For the text-containing cell, return its midpoint in [x, y] coordinate format. 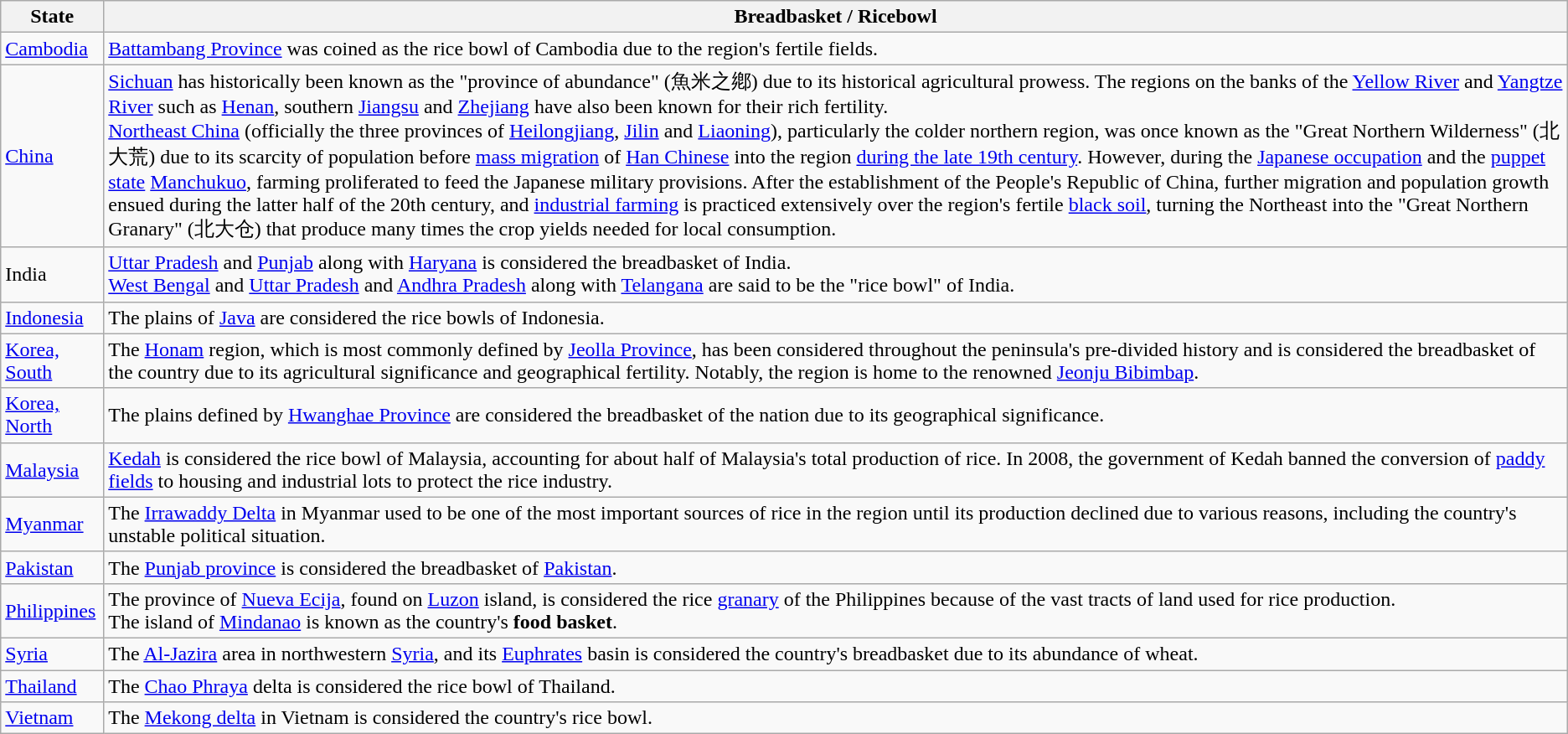
Battambang Province was coined as the rice bowl of Cambodia due to the region's fertile fields. [836, 49]
Cambodia [52, 49]
Myanmar [52, 525]
The Chao Phraya delta is considered the rice bowl of Thailand. [836, 686]
China [52, 156]
The Punjab province is considered the breadbasket of Pakistan. [836, 567]
Pakistan [52, 567]
The plains defined by Hwanghae Province are considered the breadbasket of the nation due to its geographical significance. [836, 416]
Syria [52, 654]
Korea, South [52, 360]
Indonesia [52, 318]
Philippines [52, 610]
Malaysia [52, 469]
The plains of Java are considered the rice bowls of Indonesia. [836, 318]
The Mekong delta in Vietnam is considered the country's rice bowl. [836, 718]
Vietnam [52, 718]
Breadbasket / Ricebowl [836, 17]
The Al-Jazira area in northwestern Syria, and its Euphrates basin is considered the country's breadbasket due to its abundance of wheat. [836, 654]
Thailand [52, 686]
State [52, 17]
Korea, North [52, 416]
India [52, 275]
